Return [x, y] of the center of cell containing provided text 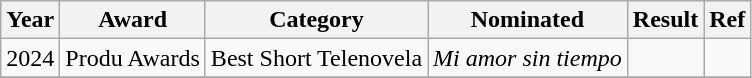
Produ Awards [133, 58]
Award [133, 20]
Ref [728, 20]
Result [665, 20]
2024 [30, 58]
Best Short Telenovela [316, 58]
Mi amor sin tiempo [528, 58]
Nominated [528, 20]
Year [30, 20]
Category [316, 20]
